Return the [x, y] coordinate for the center point of the cell that contains the specified text.  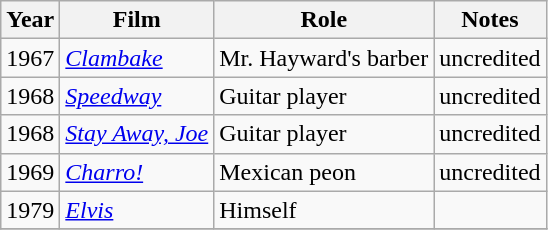
Clambake [137, 58]
1979 [30, 210]
Film [137, 20]
Year [30, 20]
Mexican peon [324, 172]
Speedway [137, 96]
Role [324, 20]
Charro! [137, 172]
Mr. Hayward's barber [324, 58]
1969 [30, 172]
Elvis [137, 210]
Stay Away, Joe [137, 134]
1967 [30, 58]
Himself [324, 210]
Notes [490, 20]
